Return the [x, y] coordinate for the center point of the cell that contains the specified text.  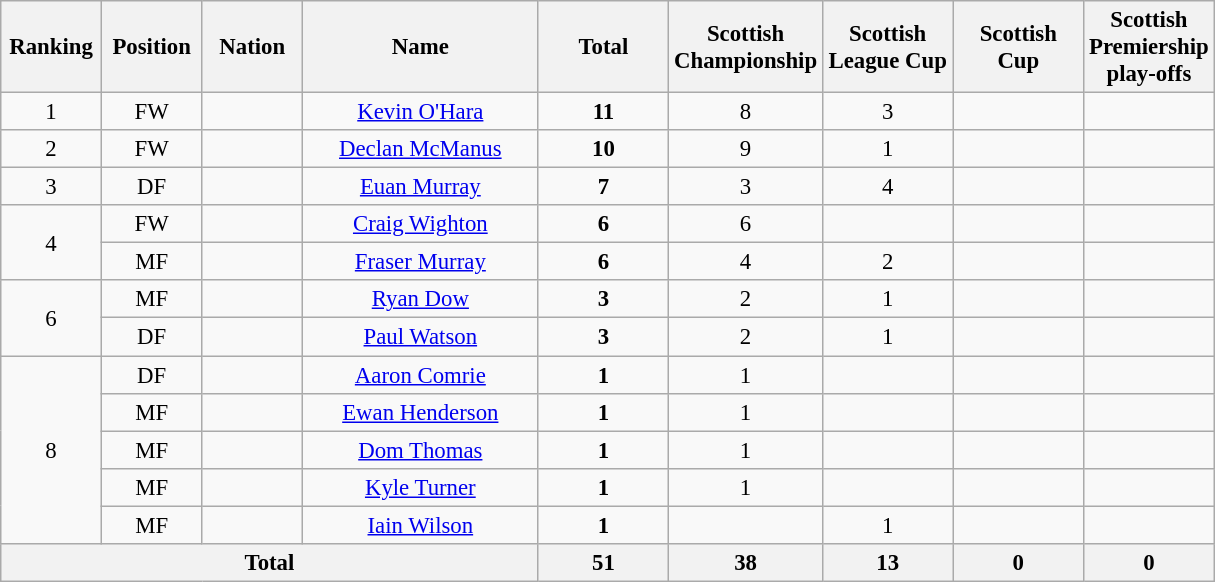
Position [152, 47]
Aaron Comrie [421, 375]
Dom Thomas [421, 450]
Scottish Championship [746, 47]
Ryan Dow [421, 299]
Scottish Cup [1018, 47]
Craig Wighton [421, 224]
Kevin O'Hara [421, 112]
Kyle Turner [421, 487]
Declan McManus [421, 149]
Scottish Premiership play-offs [1150, 47]
Name [421, 47]
13 [888, 563]
10 [604, 149]
38 [746, 563]
9 [746, 149]
Paul Watson [421, 337]
11 [604, 112]
Fraser Murray [421, 262]
Scottish League Cup [888, 47]
Iain Wilson [421, 525]
51 [604, 563]
Euan Murray [421, 187]
7 [604, 187]
Nation [252, 47]
Ewan Henderson [421, 412]
Ranking [52, 47]
